Return the [x, y] coordinate for the center point of the cell that contains the specified text.  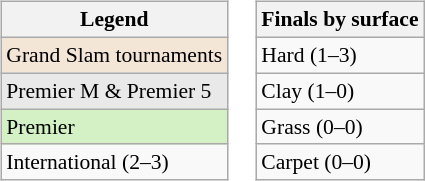
Legend [114, 20]
Premier [114, 127]
Carpet (0–0) [340, 162]
Hard (1–3) [340, 55]
Finals by surface [340, 20]
Premier M & Premier 5 [114, 91]
Clay (1–0) [340, 91]
International (2–3) [114, 162]
Grass (0–0) [340, 127]
Grand Slam tournaments [114, 55]
